Capture the cell that displays the provided text and extract its (x, y) central coordinate. 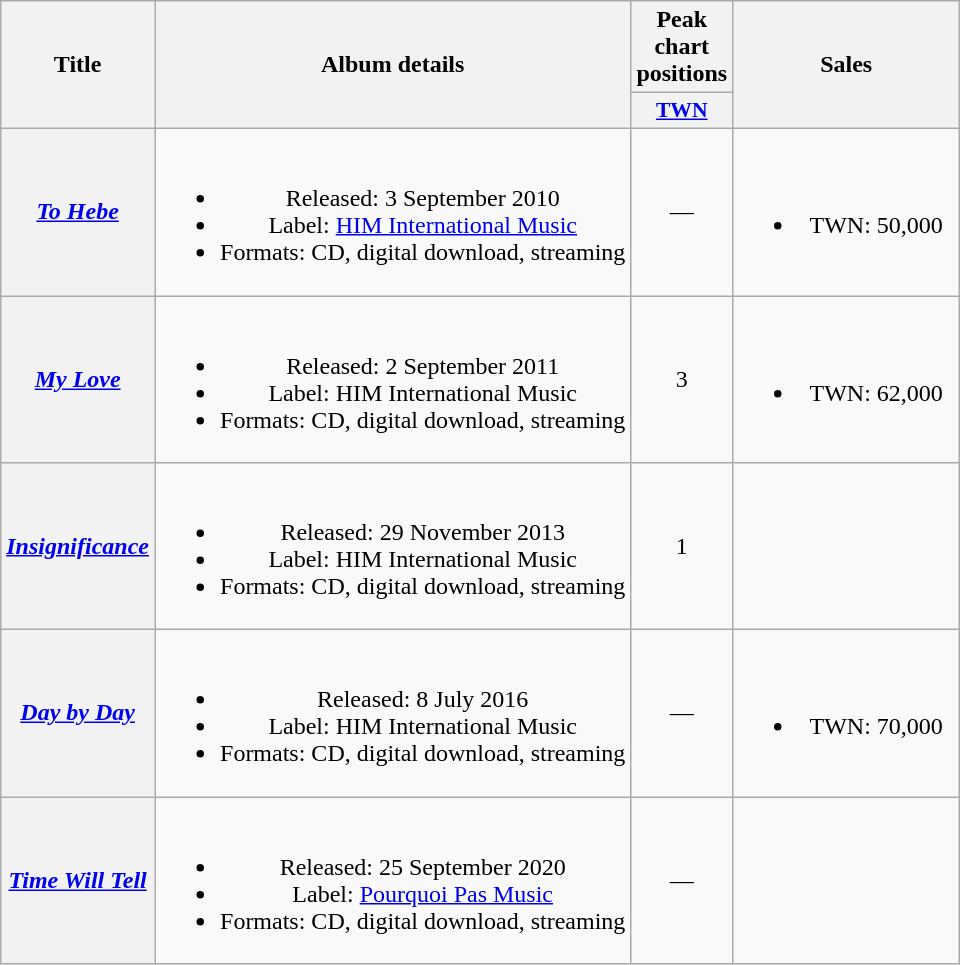
Insignificance (78, 546)
Peak chart positions (682, 47)
Time Will Tell (78, 880)
1 (682, 546)
TWN: 50,000 (846, 212)
Sales (846, 65)
TWN (682, 111)
Released: 25 September 2020Label: Pourquoi Pas MusicFormats: CD, digital download, streaming (392, 880)
Released: 8 July 2016Label: HIM International MusicFormats: CD, digital download, streaming (392, 714)
Title (78, 65)
Released: 29 November 2013Label: HIM International MusicFormats: CD, digital download, streaming (392, 546)
TWN: 62,000 (846, 380)
To Hebe (78, 212)
Album details (392, 65)
TWN: 70,000 (846, 714)
Day by Day (78, 714)
My Love (78, 380)
Released: 3 September 2010Label: HIM International MusicFormats: CD, digital download, streaming (392, 212)
3 (682, 380)
Released: 2 September 2011Label: HIM International MusicFormats: CD, digital download, streaming (392, 380)
